Extract the [x, y] coordinate from the center of the cell holding the provided text.  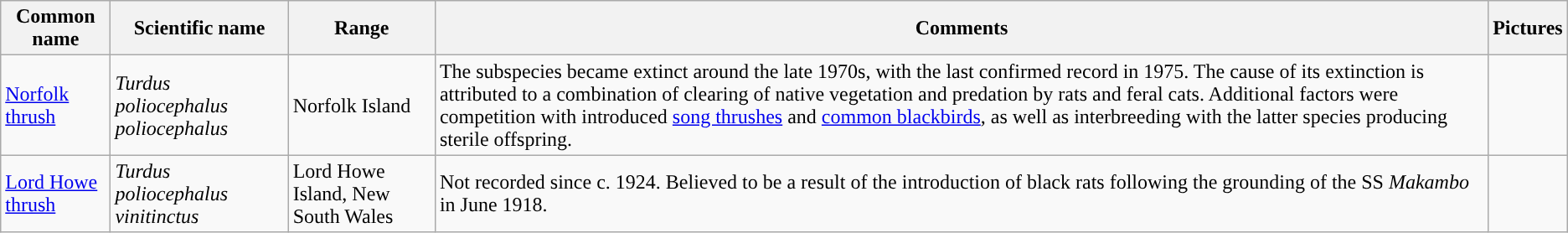
Not recorded since c. 1924. Believed to be a result of the introduction of black rats following the grounding of the SS Makambo in June 1918. [962, 194]
Common name [55, 28]
Lord Howe thrush [55, 194]
Lord Howe Island, New South Wales [362, 194]
Range [362, 28]
Turdus poliocephalus vinitinctus [199, 194]
Norfolk thrush [55, 106]
Norfolk Island [362, 106]
Turdus poliocephalus poliocephalus [199, 106]
Comments [962, 28]
Scientific name [199, 28]
Pictures [1528, 28]
